Detect which cell encompasses the target text, then output its [x, y] center coordinate. 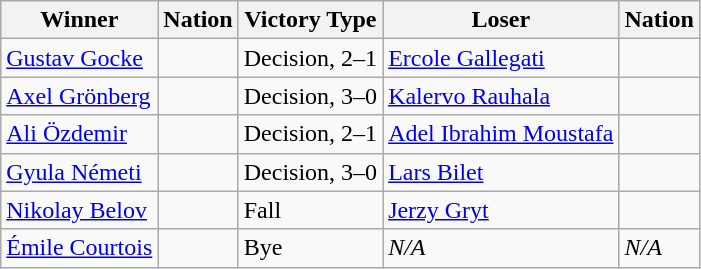
Gustav Gocke [80, 58]
Émile Courtois [80, 248]
Bye [310, 248]
Fall [310, 210]
Kalervo Rauhala [501, 96]
Winner [80, 20]
Jerzy Gryt [501, 210]
Ercole Gallegati [501, 58]
Loser [501, 20]
Nikolay Belov [80, 210]
Lars Bilet [501, 172]
Axel Grönberg [80, 96]
Ali Özdemir [80, 134]
Victory Type [310, 20]
Adel Ibrahim Moustafa [501, 134]
Gyula Németi [80, 172]
